Provide the (x, y) coordinate of the cell's center where the given text is located.  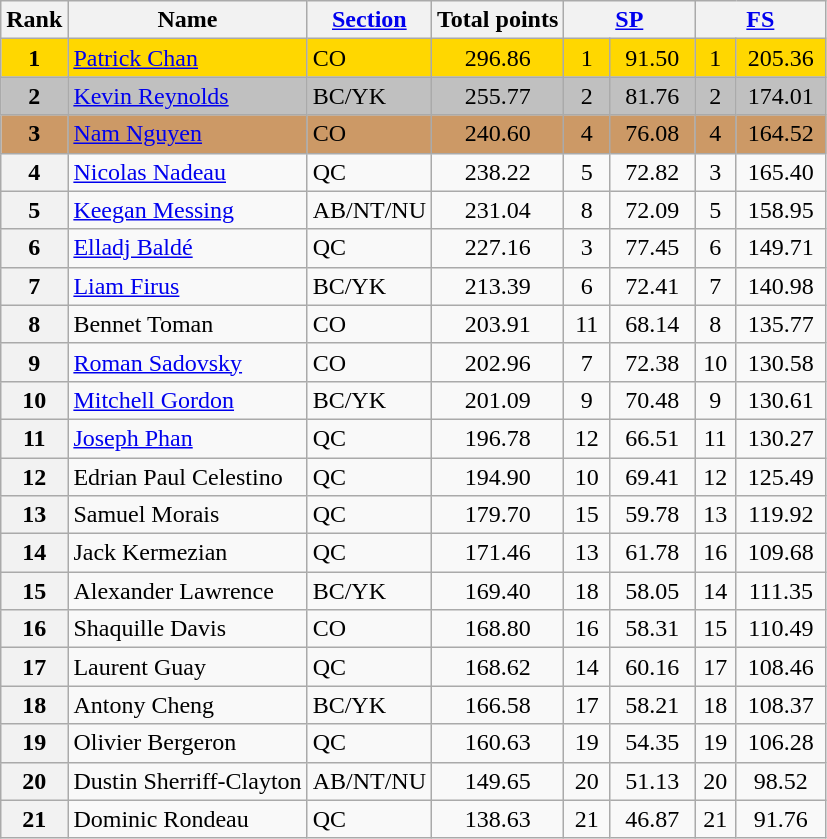
Antony Cheng (188, 705)
Nam Nguyen (188, 134)
58.21 (652, 705)
203.91 (498, 324)
Olivier Bergeron (188, 743)
72.09 (652, 210)
213.39 (498, 286)
Name (188, 20)
SP (630, 20)
FS (760, 20)
135.77 (781, 324)
196.78 (498, 438)
149.71 (781, 248)
111.35 (781, 591)
Laurent Guay (188, 667)
Keegan Messing (188, 210)
Shaquille Davis (188, 629)
Bennet Toman (188, 324)
130.61 (781, 400)
77.45 (652, 248)
166.58 (498, 705)
149.65 (498, 781)
59.78 (652, 515)
106.28 (781, 743)
109.68 (781, 553)
171.46 (498, 553)
51.13 (652, 781)
72.41 (652, 286)
69.41 (652, 477)
72.82 (652, 172)
81.76 (652, 96)
Kevin Reynolds (188, 96)
60.16 (652, 667)
168.80 (498, 629)
240.60 (498, 134)
70.48 (652, 400)
168.62 (498, 667)
Rank (34, 20)
164.52 (781, 134)
130.58 (781, 362)
Liam Firus (188, 286)
158.95 (781, 210)
Alexander Lawrence (188, 591)
98.52 (781, 781)
Total points (498, 20)
179.70 (498, 515)
91.50 (652, 58)
Dustin Sherriff-Clayton (188, 781)
227.16 (498, 248)
Joseph Phan (188, 438)
Nicolas Nadeau (188, 172)
169.40 (498, 591)
160.63 (498, 743)
231.04 (498, 210)
Mitchell Gordon (188, 400)
119.92 (781, 515)
125.49 (781, 477)
205.36 (781, 58)
68.14 (652, 324)
Dominic Rondeau (188, 819)
Patrick Chan (188, 58)
138.63 (498, 819)
165.40 (781, 172)
174.01 (781, 96)
Section (369, 20)
202.96 (498, 362)
Elladj Baldé (188, 248)
201.09 (498, 400)
58.31 (652, 629)
76.08 (652, 134)
Edrian Paul Celestino (188, 477)
54.35 (652, 743)
61.78 (652, 553)
72.38 (652, 362)
194.90 (498, 477)
Jack Kermezian (188, 553)
108.37 (781, 705)
46.87 (652, 819)
255.77 (498, 96)
Samuel Morais (188, 515)
66.51 (652, 438)
296.86 (498, 58)
110.49 (781, 629)
Roman Sadovsky (188, 362)
140.98 (781, 286)
58.05 (652, 591)
108.46 (781, 667)
130.27 (781, 438)
91.76 (781, 819)
238.22 (498, 172)
